Extract the [x, y] coordinate from the center of the cell holding the provided text.  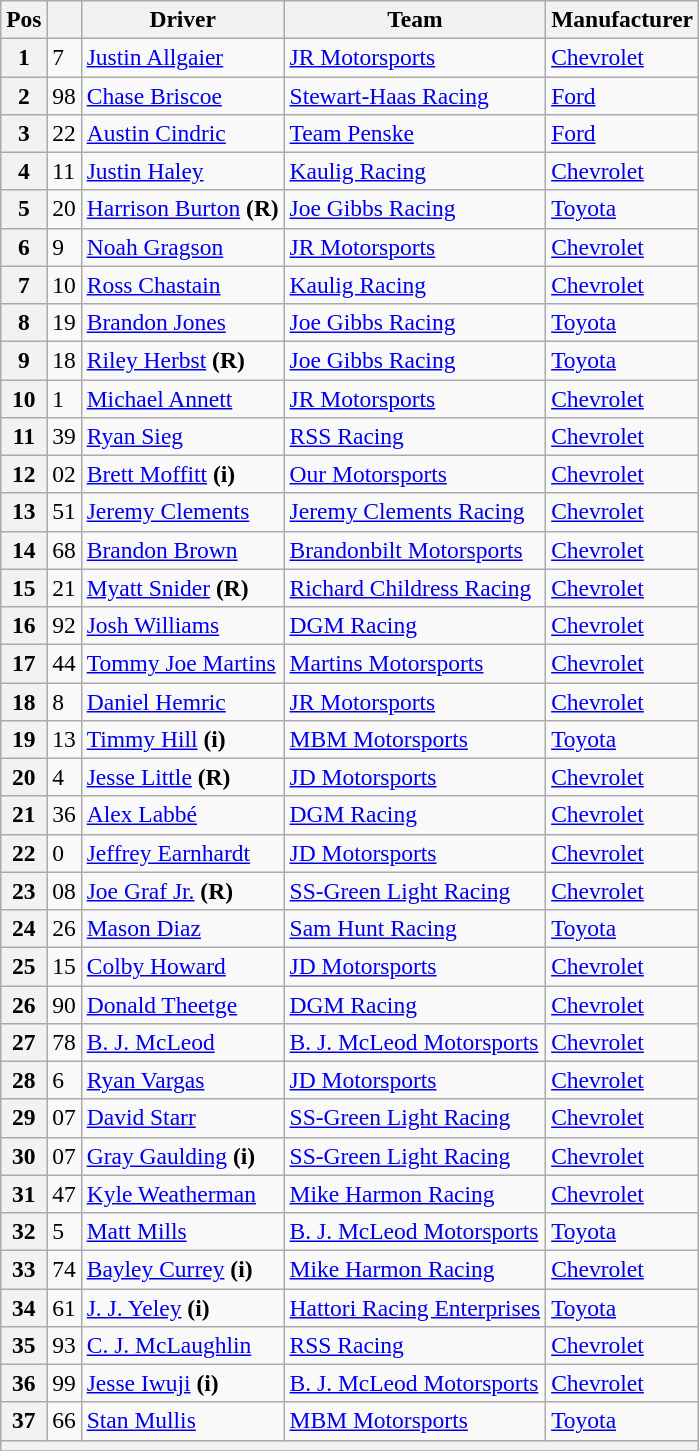
Chase Briscoe [182, 95]
68 [64, 550]
Joe Graf Jr. (R) [182, 891]
Tommy Joe Martins [182, 663]
Timmy Hill (i) [182, 739]
93 [64, 1345]
99 [64, 1383]
Alex Labbé [182, 815]
24 [24, 928]
Manufacturer [622, 19]
Brett Moffitt (i) [182, 474]
2 [24, 95]
Noah Gragson [182, 247]
Stan Mullis [182, 1421]
Stewart-Haas Racing [415, 95]
Myatt Snider (R) [182, 588]
44 [64, 663]
47 [64, 1194]
3 [24, 133]
35 [24, 1345]
Colby Howard [182, 966]
Jesse Iwuji (i) [182, 1383]
92 [64, 625]
14 [24, 550]
Jeffrey Earnhardt [182, 853]
Jeremy Clements [182, 512]
Brandon Brown [182, 550]
Sam Hunt Racing [415, 928]
Harrison Burton (R) [182, 209]
Bayley Currey (i) [182, 1269]
Jesse Little (R) [182, 777]
31 [24, 1194]
Josh Williams [182, 625]
Brandonbilt Motorsports [415, 550]
Brandon Jones [182, 322]
Team [415, 19]
23 [24, 891]
30 [24, 1156]
0 [64, 853]
Richard Childress Racing [415, 588]
51 [64, 512]
33 [24, 1269]
Ryan Sieg [182, 436]
Pos [24, 19]
Hattori Racing Enterprises [415, 1307]
16 [24, 625]
12 [24, 474]
Our Motorsports [415, 474]
Riley Herbst (R) [182, 360]
Team Penske [415, 133]
25 [24, 966]
39 [64, 436]
Ross Chastain [182, 285]
Driver [182, 19]
34 [24, 1307]
Justin Allgaier [182, 57]
J. J. Yeley (i) [182, 1307]
B. J. McLeod [182, 1042]
28 [24, 1080]
08 [64, 891]
Kyle Weatherman [182, 1194]
17 [24, 663]
02 [64, 474]
90 [64, 1004]
66 [64, 1421]
29 [24, 1118]
Austin Cindric [182, 133]
Michael Annett [182, 398]
C. J. McLaughlin [182, 1345]
32 [24, 1231]
Gray Gaulding (i) [182, 1156]
27 [24, 1042]
37 [24, 1421]
78 [64, 1042]
Ryan Vargas [182, 1080]
Justin Haley [182, 171]
Donald Theetge [182, 1004]
Matt Mills [182, 1231]
61 [64, 1307]
Mason Diaz [182, 928]
Daniel Hemric [182, 701]
98 [64, 95]
74 [64, 1269]
David Starr [182, 1118]
Jeremy Clements Racing [415, 512]
Martins Motorsports [415, 663]
